Provide the [X, Y] coordinate of the cell's center where the given text is located.  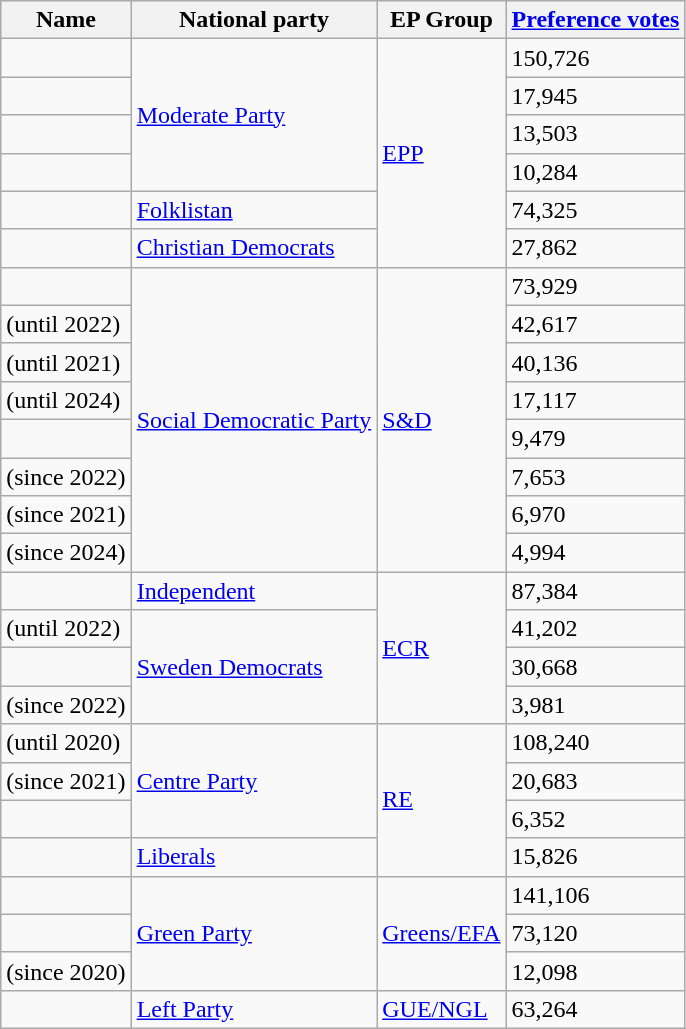
4,994 [596, 553]
ECR [442, 648]
17,945 [596, 96]
Independent [254, 591]
3,981 [596, 705]
10,284 [596, 172]
Social Democratic Party [254, 419]
Green Party [254, 933]
15,826 [596, 857]
73,929 [596, 286]
(since 2020) [66, 971]
17,117 [596, 400]
(until 2021) [66, 362]
41,202 [596, 629]
Folklistan [254, 210]
Liberals [254, 857]
63,264 [596, 1009]
Sweden Democrats [254, 667]
27,862 [596, 248]
RE [442, 800]
141,106 [596, 895]
Moderate Party [254, 115]
108,240 [596, 743]
87,384 [596, 591]
6,352 [596, 819]
(since 2024) [66, 553]
Preference votes [596, 20]
12,098 [596, 971]
(until 2020) [66, 743]
(until 2024) [66, 400]
6,970 [596, 515]
EPP [442, 153]
Name [66, 20]
13,503 [596, 134]
National party [254, 20]
S&D [442, 419]
Greens/EFA [442, 933]
73,120 [596, 933]
7,653 [596, 477]
150,726 [596, 58]
GUE/NGL [442, 1009]
74,325 [596, 210]
42,617 [596, 324]
20,683 [596, 781]
30,668 [596, 667]
Left Party [254, 1009]
EP Group [442, 20]
Christian Democrats [254, 248]
Centre Party [254, 781]
40,136 [596, 362]
9,479 [596, 438]
